Provide the (x, y) coordinate of the cell's center where the given text is located.  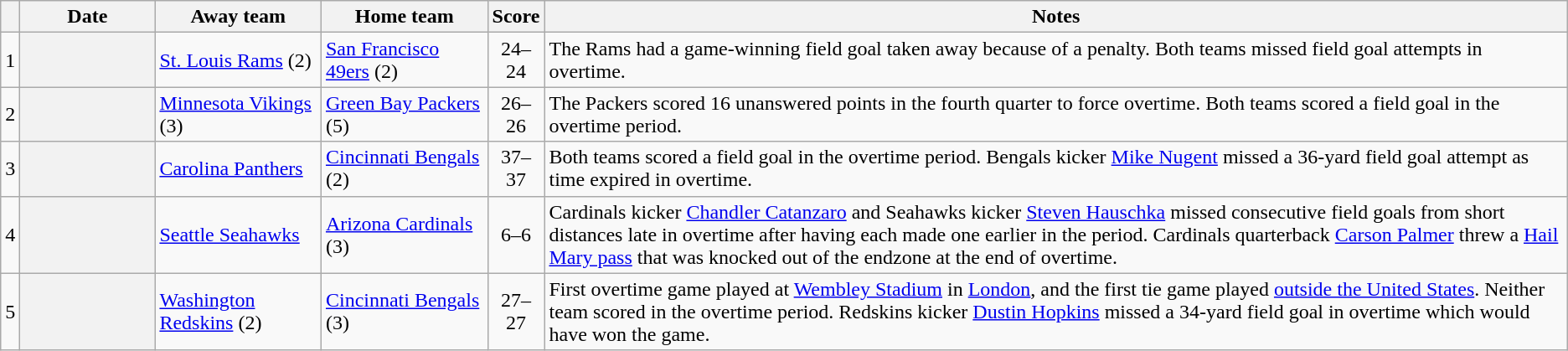
3 (10, 169)
2 (10, 114)
Seattle Seahawks (238, 235)
Green Bay Packers (5) (404, 114)
1 (10, 60)
Cincinnati Bengals (2) (404, 169)
Cincinnati Bengals (3) (404, 312)
27–27 (516, 312)
Washington Redskins (2) (238, 312)
Notes (1055, 17)
37–37 (516, 169)
Carolina Panthers (238, 169)
26–26 (516, 114)
Date (87, 17)
Minnesota Vikings (3) (238, 114)
Away team (238, 17)
Arizona Cardinals (3) (404, 235)
The Rams had a game-winning field goal taken away because of a penalty. Both teams missed field goal attempts in overtime. (1055, 60)
24–24 (516, 60)
Home team (404, 17)
St. Louis Rams (2) (238, 60)
4 (10, 235)
6–6 (516, 235)
San Francisco 49ers (2) (404, 60)
5 (10, 312)
The Packers scored 16 unanswered points in the fourth quarter to force overtime. Both teams scored a field goal in the overtime period. (1055, 114)
Score (516, 17)
Both teams scored a field goal in the overtime period. Bengals kicker Mike Nugent missed a 36-yard field goal attempt as time expired in overtime. (1055, 169)
